Scan for the cell matching the given text and deliver its (x, y) coordinate at center. 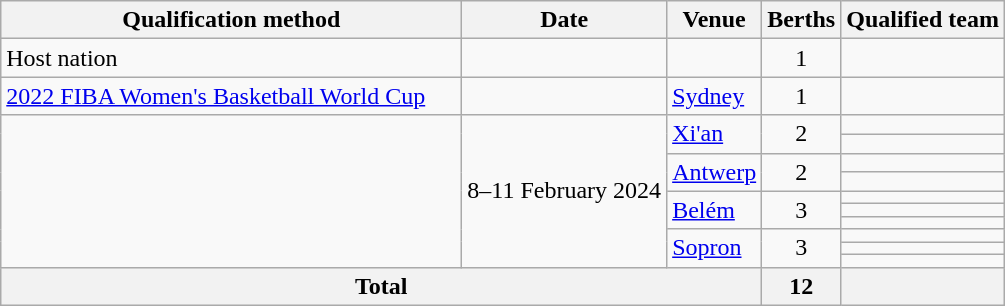
Belém (714, 210)
Host nation (232, 58)
Venue (714, 20)
Total (382, 286)
12 (802, 286)
Sydney (714, 96)
Antwerp (714, 172)
8–11 February 2024 (564, 191)
Qualified team (923, 20)
Qualification method (232, 20)
Sopron (714, 248)
Date (564, 20)
Berths (802, 20)
2022 FIBA Women's Basketball World Cup (232, 96)
Xi'an (714, 134)
